Capture the cell that displays the provided text and extract its [X, Y] central coordinate. 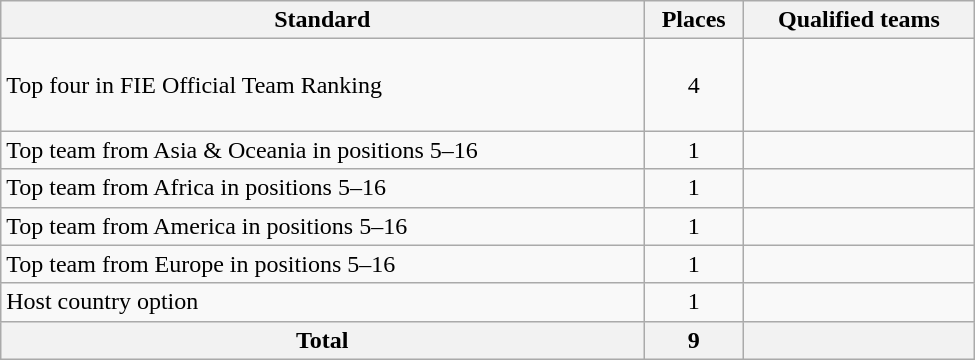
Total [322, 340]
Places [694, 20]
Top team from Europe in positions 5–16 [322, 264]
Top team from Asia & Oceania in positions 5–16 [322, 150]
Host country option [322, 302]
Qualified teams [860, 20]
9 [694, 340]
Top team from America in positions 5–16 [322, 226]
4 [694, 85]
Top four in FIE Official Team Ranking [322, 85]
Standard [322, 20]
Top team from Africa in positions 5–16 [322, 188]
